Search for the cell housing the specified text and yield its [X, Y] center coordinate. 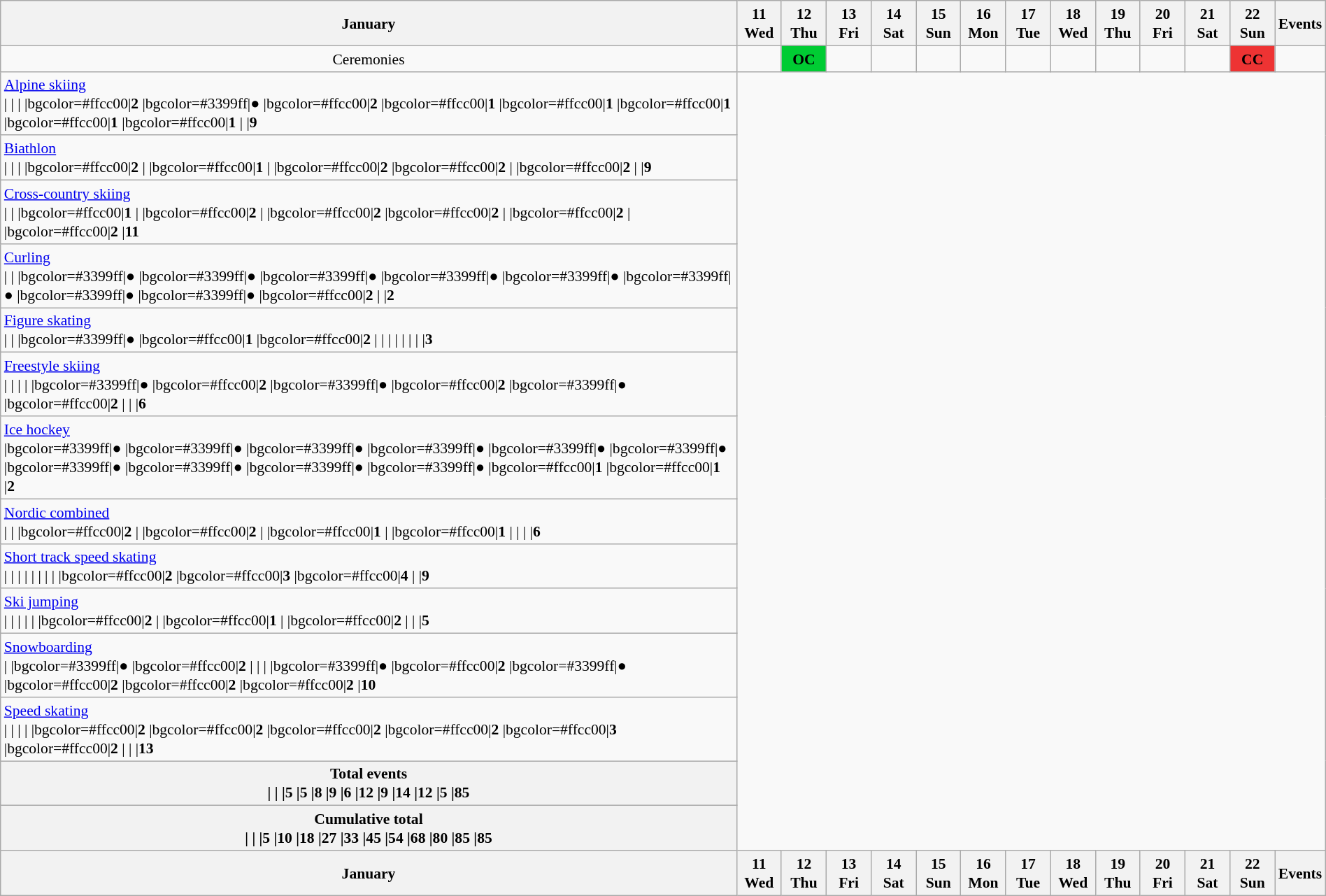
OC [804, 59]
Ski jumping| | | | | |bgcolor=#ffcc00|2 | |bgcolor=#ffcc00|1 | |bgcolor=#ffcc00|2 | | |5 [369, 611]
Total events| | |5 |5 |8 |9 |6 |12 |9 |14 |12 |5 |85 [369, 783]
Speed skating| | | | |bgcolor=#ffcc00|2 |bgcolor=#ffcc00|2 |bgcolor=#ffcc00|2 |bgcolor=#ffcc00|2 |bgcolor=#ffcc00|3 |bgcolor=#ffcc00|2 | | |13 [369, 729]
Nordic combined| | |bgcolor=#ffcc00|2 | |bgcolor=#ffcc00|2 | |bgcolor=#ffcc00|1 | |bgcolor=#ffcc00|1 | | | |6 [369, 521]
Cumulative total| | |5 |10 |18 |27 |33 |45 |54 |68 |80 |85 |85 [369, 828]
CC [1253, 59]
Cross-country skiing| | |bgcolor=#ffcc00|1 | |bgcolor=#ffcc00|2 | |bgcolor=#ffcc00|2 |bgcolor=#ffcc00|2 | |bgcolor=#ffcc00|2 | |bgcolor=#ffcc00|2 |11 [369, 211]
Biathlon| | | |bgcolor=#ffcc00|2 | |bgcolor=#ffcc00|1 | |bgcolor=#ffcc00|2 |bgcolor=#ffcc00|2 | |bgcolor=#ffcc00|2 | |9 [369, 157]
Figure skating| | |bgcolor=#3399ff|● |bgcolor=#ffcc00|1 |bgcolor=#ffcc00|2 | | | | | | | |3 [369, 330]
Ceremonies [369, 59]
Short track speed skating| | | | | | | | |bgcolor=#ffcc00|2 |bgcolor=#ffcc00|3 |bgcolor=#ffcc00|4 | |9 [369, 566]
Freestyle skiing| | | | |bgcolor=#3399ff|● |bgcolor=#ffcc00|2 |bgcolor=#3399ff|● |bgcolor=#ffcc00|2 |bgcolor=#3399ff|● |bgcolor=#ffcc00|2 | | |6 [369, 385]
